For the text-containing cell, return its midpoint in [X, Y] coordinate format. 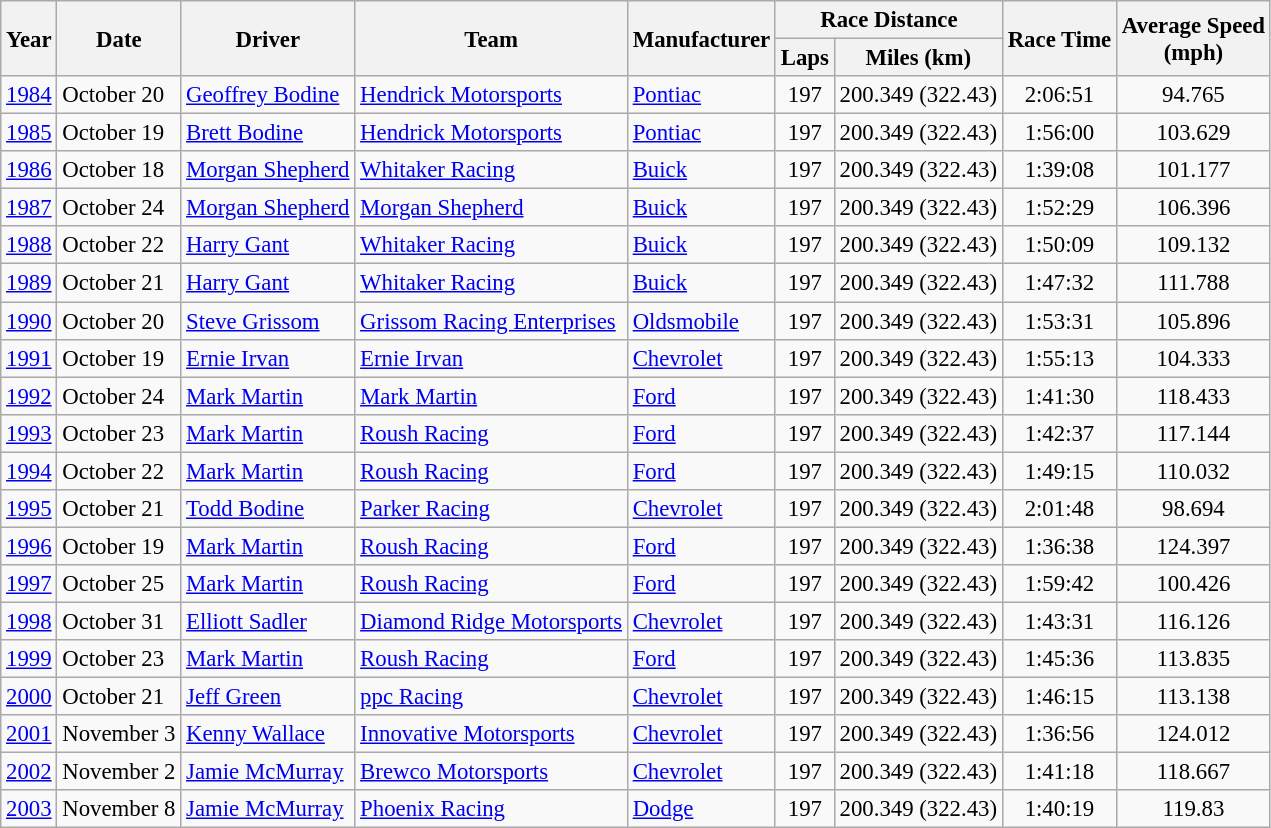
124.012 [1194, 734]
Race Time [1059, 38]
1:41:30 [1059, 396]
1:42:37 [1059, 433]
110.032 [1194, 471]
1993 [29, 433]
113.138 [1194, 697]
1:53:31 [1059, 321]
98.694 [1194, 509]
1999 [29, 659]
November 8 [119, 809]
Phoenix Racing [492, 809]
Dodge [701, 809]
Date [119, 38]
1995 [29, 509]
Driver [268, 38]
Parker Racing [492, 509]
Innovative Motorsports [492, 734]
113.835 [1194, 659]
1:36:38 [1059, 546]
Brett Bodine [268, 133]
111.788 [1194, 283]
104.333 [1194, 358]
November 2 [119, 772]
1:46:15 [1059, 697]
2003 [29, 809]
1991 [29, 358]
1:36:56 [1059, 734]
Geoffrey Bodine [268, 95]
ppc Racing [492, 697]
2001 [29, 734]
105.896 [1194, 321]
1:49:15 [1059, 471]
October 18 [119, 170]
Miles (km) [918, 58]
Diamond Ridge Motorsports [492, 621]
2000 [29, 697]
109.132 [1194, 245]
1:39:08 [1059, 170]
October 25 [119, 584]
94.765 [1194, 95]
Race Distance [888, 20]
1985 [29, 133]
1987 [29, 208]
2:01:48 [1059, 509]
November 3 [119, 734]
1:50:09 [1059, 245]
2:06:51 [1059, 95]
1986 [29, 170]
116.126 [1194, 621]
October 31 [119, 621]
1988 [29, 245]
1:55:13 [1059, 358]
119.83 [1194, 809]
118.667 [1194, 772]
1:52:29 [1059, 208]
Team [492, 38]
Jeff Green [268, 697]
Kenny Wallace [268, 734]
103.629 [1194, 133]
100.426 [1194, 584]
1996 [29, 546]
Average Speed(mph) [1194, 38]
1994 [29, 471]
2002 [29, 772]
Brewco Motorsports [492, 772]
1997 [29, 584]
1992 [29, 396]
1984 [29, 95]
1990 [29, 321]
1:45:36 [1059, 659]
Todd Bodine [268, 509]
Grissom Racing Enterprises [492, 321]
Oldsmobile [701, 321]
1:43:31 [1059, 621]
1989 [29, 283]
Manufacturer [701, 38]
101.177 [1194, 170]
1:40:19 [1059, 809]
106.396 [1194, 208]
1:41:18 [1059, 772]
Steve Grissom [268, 321]
1998 [29, 621]
Year [29, 38]
1:59:42 [1059, 584]
Elliott Sadler [268, 621]
1:56:00 [1059, 133]
117.144 [1194, 433]
124.397 [1194, 546]
118.433 [1194, 396]
1:47:32 [1059, 283]
Laps [804, 58]
